Find where the given text appears and provide that cell's center as (X, Y) coordinate. 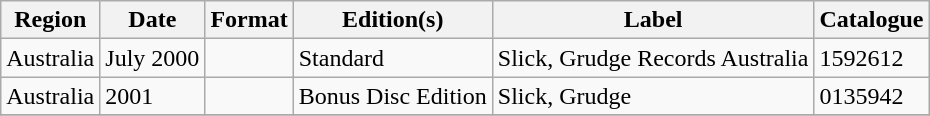
Catalogue (872, 20)
Region (50, 20)
Edition(s) (392, 20)
2001 (152, 96)
1592612 (872, 58)
July 2000 (152, 58)
Bonus Disc Edition (392, 96)
Standard (392, 58)
0135942 (872, 96)
Slick, Grudge Records Australia (653, 58)
Format (249, 20)
Label (653, 20)
Slick, Grudge (653, 96)
Date (152, 20)
